Return the (X, Y) coordinate for the center point of the cell that contains the specified text.  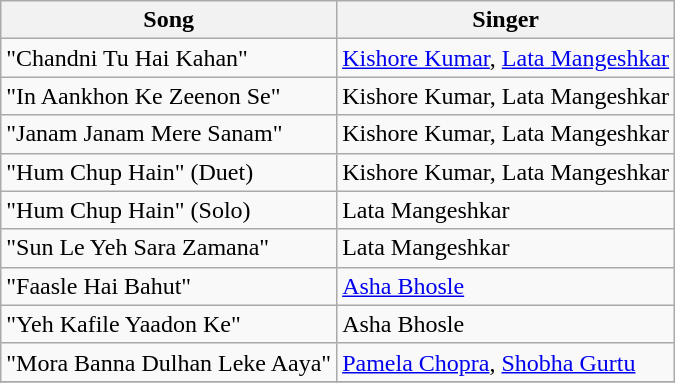
"Chandni Tu Hai Kahan" (169, 58)
"Mora Banna Dulhan Leke Aaya" (169, 362)
"Janam Janam Mere Sanam" (169, 134)
Song (169, 20)
Singer (506, 20)
"Hum Chup Hain" (Duet) (169, 172)
Pamela Chopra, Shobha Gurtu (506, 362)
"Faasle Hai Bahut" (169, 286)
"Sun Le Yeh Sara Zamana" (169, 248)
"Hum Chup Hain" (Solo) (169, 210)
"Yeh Kafile Yaadon Ke" (169, 324)
"In Aankhon Ke Zeenon Se" (169, 96)
